Search for the cell housing the specified text and yield its (X, Y) center coordinate. 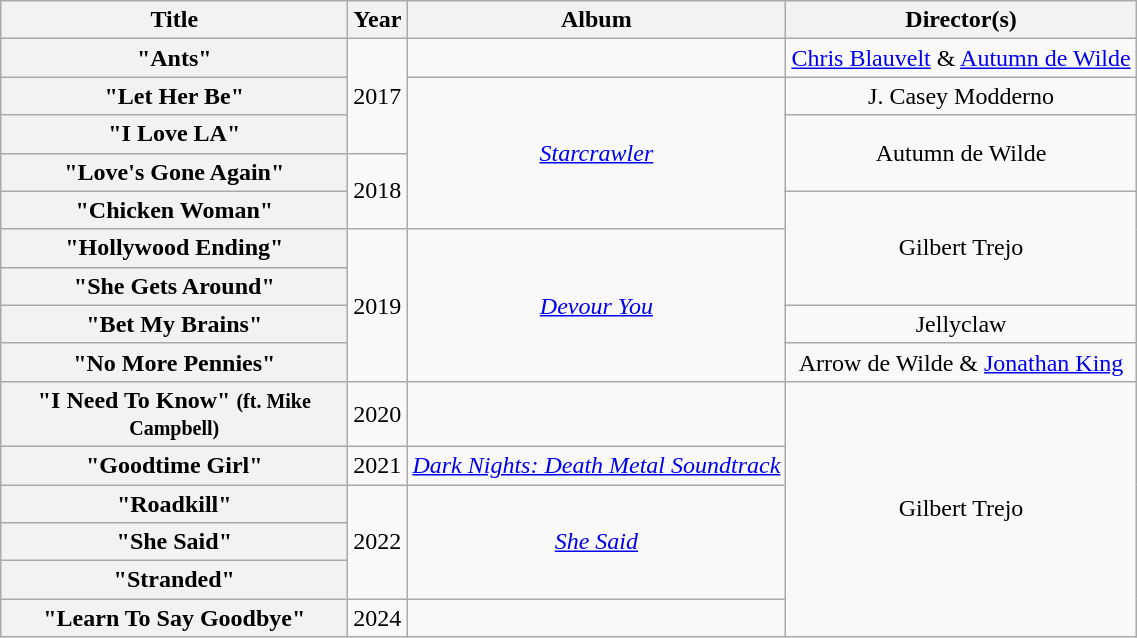
She Said (596, 541)
2020 (378, 414)
2022 (378, 541)
Chris Blauvelt & Autumn de Wilde (961, 58)
2019 (378, 305)
Arrow de Wilde & Jonathan King (961, 362)
Year (378, 20)
"Let Her Be" (174, 96)
"Stranded" (174, 580)
Director(s) (961, 20)
"Hollywood Ending" (174, 248)
Title (174, 20)
"She Said" (174, 542)
J. Casey Modderno (961, 96)
"No More Pennies" (174, 362)
"Love's Gone Again" (174, 172)
"Chicken Woman" (174, 210)
2021 (378, 465)
2024 (378, 618)
Dark Nights: Death Metal Soundtrack (596, 465)
2018 (378, 191)
"Bet My Brains" (174, 324)
"Roadkill" (174, 503)
Starcrawler (596, 153)
"She Gets Around" (174, 286)
"Ants" (174, 58)
"I Love LA" (174, 134)
"I Need To Know" (ft. Mike Campbell) (174, 414)
2017 (378, 96)
"Goodtime Girl" (174, 465)
Autumn de Wilde (961, 153)
Album (596, 20)
Jellyclaw (961, 324)
"Learn To Say Goodbye" (174, 618)
Devour You (596, 305)
